Identify which cell holds the provided text, then report its [X, Y] central coordinate. 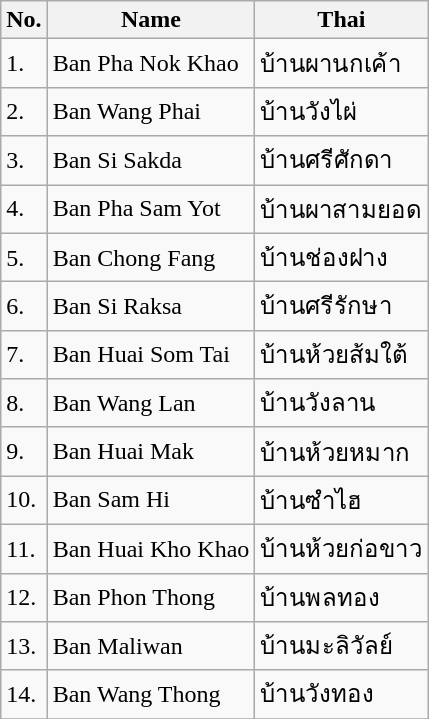
Ban Huai Mak [151, 452]
บ้านห้วยก่อขาว [342, 548]
Ban Phon Thong [151, 598]
บ้านผานกเค้า [342, 64]
Ban Sam Hi [151, 500]
Ban Si Raksa [151, 306]
Ban Wang Lan [151, 404]
บ้านมะลิวัลย์ [342, 646]
4. [24, 208]
5. [24, 258]
บ้านซำไฮ [342, 500]
บ้านศรีศักดา [342, 160]
No. [24, 20]
บ้านวังทอง [342, 694]
13. [24, 646]
บ้านศรีรักษา [342, 306]
บ้านผาสามยอด [342, 208]
9. [24, 452]
Ban Pha Sam Yot [151, 208]
บ้านวังลาน [342, 404]
Ban Chong Fang [151, 258]
Ban Wang Thong [151, 694]
10. [24, 500]
Name [151, 20]
3. [24, 160]
บ้านวังไผ่ [342, 112]
7. [24, 354]
6. [24, 306]
Ban Maliwan [151, 646]
2. [24, 112]
1. [24, 64]
Ban Huai Som Tai [151, 354]
บ้านช่องฝาง [342, 258]
Ban Si Sakda [151, 160]
บ้านห้วยหมาก [342, 452]
บ้านพลทอง [342, 598]
บ้านห้วยส้มใต้ [342, 354]
8. [24, 404]
Ban Wang Phai [151, 112]
Thai [342, 20]
11. [24, 548]
12. [24, 598]
Ban Pha Nok Khao [151, 64]
Ban Huai Kho Khao [151, 548]
14. [24, 694]
